Return (X, Y) of the center of cell containing provided text 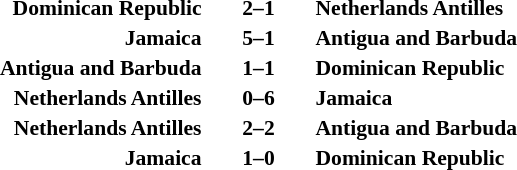
2–2 (258, 128)
1–1 (258, 68)
5–1 (258, 38)
0–6 (258, 98)
